For the text-containing cell, return its midpoint in [X, Y] coordinate format. 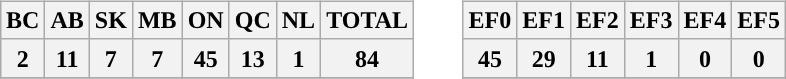
EF0 [490, 20]
TOTAL [368, 20]
AB [67, 20]
NL [298, 20]
84 [368, 58]
2 [22, 58]
QC [252, 20]
EF3 [651, 20]
EF1 [544, 20]
SK [110, 20]
EF2 [598, 20]
BC [22, 20]
ON [206, 20]
EF5 [759, 20]
EF4 [705, 20]
13 [252, 58]
MB [157, 20]
29 [544, 58]
